Provide the [X, Y] coordinate of the cell's center where the given text is located.  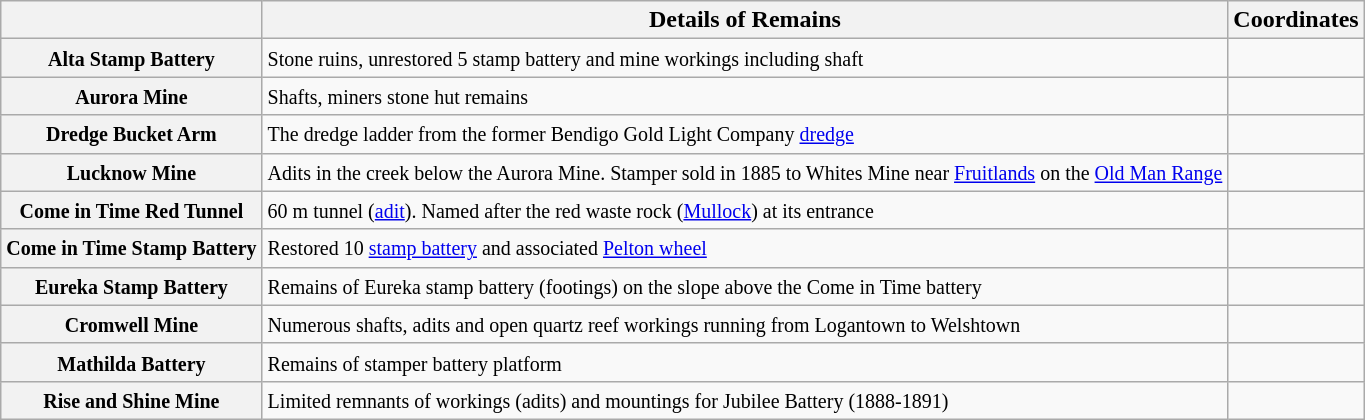
Numerous shafts, adits and open quartz reef workings running from Logantown to Welshtown [745, 324]
Shafts, miners stone hut remains [745, 96]
Coordinates [1296, 20]
Mathilda Battery [132, 362]
Adits in the creek below the Aurora Mine. Stamper sold in 1885 to Whites Mine near Fruitlands on the Old Man Range [745, 172]
The dredge ladder from the former Bendigo Gold Light Company dredge [745, 134]
Limited remnants of workings (adits) and mountings for Jubilee Battery (1888-1891) [745, 400]
Eureka Stamp Battery [132, 286]
Remains of Eureka stamp battery (footings) on the slope above the Come in Time battery [745, 286]
Details of Remains [745, 20]
Lucknow Mine [132, 172]
60 m tunnel (adit). Named after the red waste rock (Mullock) at its entrance [745, 210]
Stone ruins, unrestored 5 stamp battery and mine workings including shaft [745, 58]
Alta Stamp Battery [132, 58]
Come in Time Stamp Battery [132, 248]
Cromwell Mine [132, 324]
Restored 10 stamp battery and associated Pelton wheel [745, 248]
Come in Time Red Tunnel [132, 210]
Remains of stamper battery platform [745, 362]
Dredge Bucket Arm [132, 134]
Aurora Mine [132, 96]
Rise and Shine Mine [132, 400]
